From the cell containing the given text, extract its center point as (x, y) coordinate. 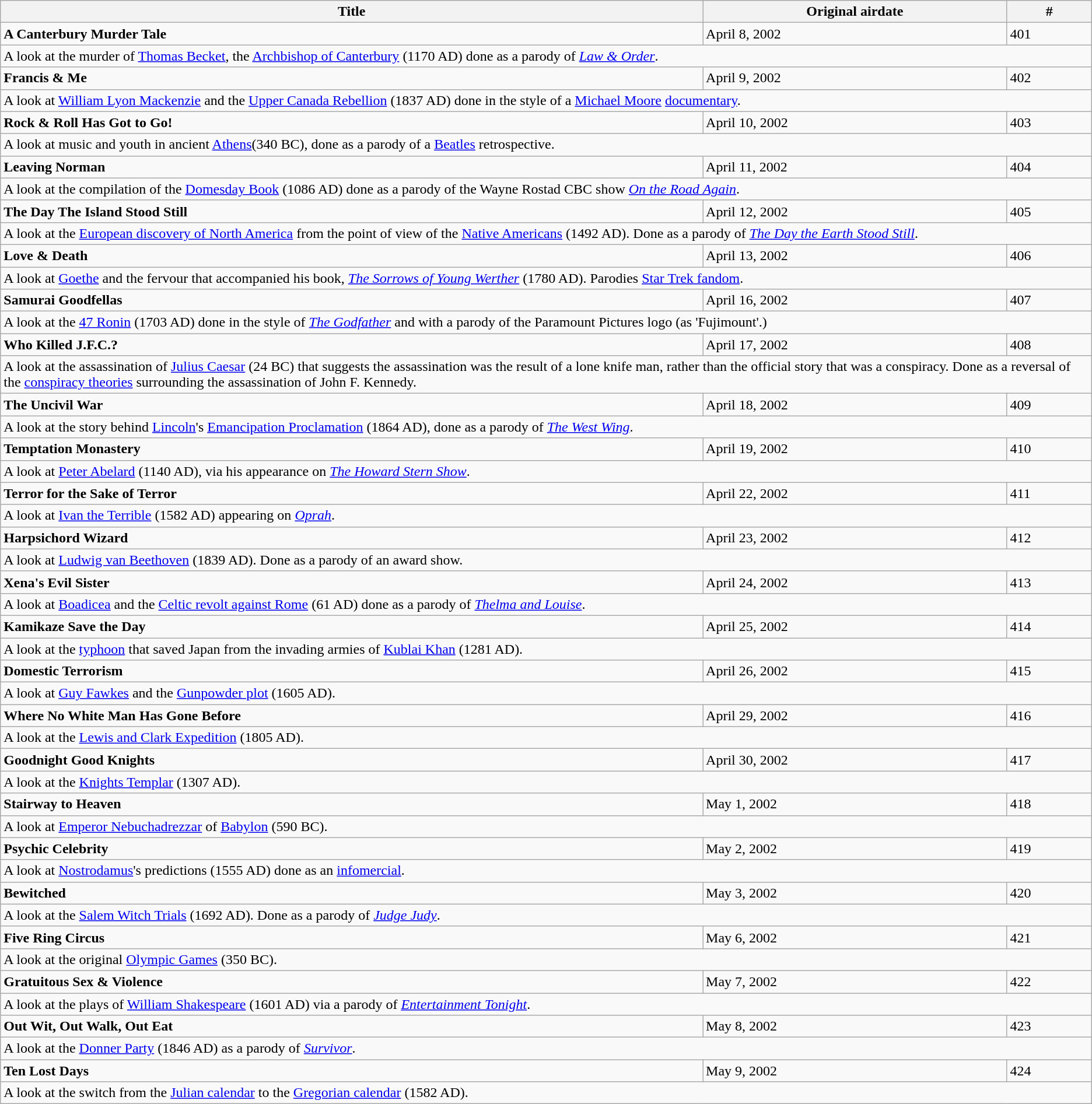
Xena's Evil Sister (352, 582)
April 16, 2002 (855, 300)
April 26, 2002 (855, 671)
Love & Death (352, 255)
419 (1049, 849)
April 17, 2002 (855, 345)
Who Killed J.F.C.? (352, 345)
A look at William Lyon Mackenzie and the Upper Canada Rebellion (1837 AD) done in the style of a Michael Moore documentary. (546, 100)
A look at Ludwig van Beethoven (1839 AD). Done as a parody of an award show. (546, 560)
401 (1049, 34)
420 (1049, 893)
A look at Guy Fawkes and the Gunpowder plot (1605 AD). (546, 693)
Title (352, 12)
413 (1049, 582)
April 8, 2002 (855, 34)
405 (1049, 211)
April 9, 2002 (855, 78)
April 25, 2002 (855, 626)
423 (1049, 1026)
406 (1049, 255)
The Day The Island Stood Still (352, 211)
A look at the Salem Witch Trials (1692 AD). Done as a parody of Judge Judy. (546, 915)
April 10, 2002 (855, 122)
414 (1049, 626)
A look at the switch from the Julian calendar to the Gregorian calendar (1582 AD). (546, 1093)
April 19, 2002 (855, 449)
410 (1049, 449)
April 22, 2002 (855, 493)
A look at the story behind Lincoln's Emancipation Proclamation (1864 AD), done as a parody of The West Wing. (546, 427)
May 9, 2002 (855, 1071)
407 (1049, 300)
Samurai Goodfellas (352, 300)
April 23, 2002 (855, 538)
Stairway to Heaven (352, 804)
Domestic Terrorism (352, 671)
Five Ring Circus (352, 937)
422 (1049, 982)
April 18, 2002 (855, 405)
Kamikaze Save the Day (352, 626)
April 29, 2002 (855, 716)
Rock & Roll Has Got to Go! (352, 122)
412 (1049, 538)
May 6, 2002 (855, 937)
403 (1049, 122)
416 (1049, 716)
415 (1049, 671)
Out Wit, Out Walk, Out Eat (352, 1026)
A look at music and youth in ancient Athens(340 BC), done as a parody of a Beatles retrospective. (546, 145)
402 (1049, 78)
A look at the Knights Templar (1307 AD). (546, 782)
A look at the compilation of the Domesday Book (1086 AD) done as a parody of the Wayne Rostad CBC show On the Road Again. (546, 189)
Leaving Norman (352, 167)
411 (1049, 493)
A look at the 47 Ronin (1703 AD) done in the style of The Godfather and with a parody of the Paramount Pictures logo (as 'Fujimount'.) (546, 323)
424 (1049, 1071)
Goodnight Good Knights (352, 760)
Where No White Man Has Gone Before (352, 716)
408 (1049, 345)
404 (1049, 167)
Original airdate (855, 12)
May 1, 2002 (855, 804)
417 (1049, 760)
April 11, 2002 (855, 167)
A look at Peter Abelard (1140 AD), via his appearance on The Howard Stern Show. (546, 471)
May 2, 2002 (855, 849)
A look at Nostrodamus's predictions (1555 AD) done as an infomercial. (546, 871)
Temptation Monastery (352, 449)
A look at the Lewis and Clark Expedition (1805 AD). (546, 738)
A look at Ivan the Terrible (1582 AD) appearing on Oprah. (546, 516)
A look at Boadicea and the Celtic revolt against Rome (61 AD) done as a parody of Thelma and Louise. (546, 604)
Ten Lost Days (352, 1071)
A look at the murder of Thomas Becket, the Archbishop of Canterbury (1170 AD) done as a parody of Law & Order. (546, 56)
April 24, 2002 (855, 582)
April 13, 2002 (855, 255)
A look at the plays of William Shakespeare (1601 AD) via a parody of Entertainment Tonight. (546, 1004)
A look at Goethe and the fervour that accompanied his book, The Sorrows of Young Werther (1780 AD). Parodies Star Trek fandom. (546, 278)
A Canterbury Murder Tale (352, 34)
Francis & Me (352, 78)
421 (1049, 937)
A look at the original Olympic Games (350 BC). (546, 959)
Gratuitous Sex & Violence (352, 982)
Terror for the Sake of Terror (352, 493)
April 30, 2002 (855, 760)
May 7, 2002 (855, 982)
May 3, 2002 (855, 893)
# (1049, 12)
May 8, 2002 (855, 1026)
Harpsichord Wizard (352, 538)
Psychic Celebrity (352, 849)
The Uncivil War (352, 405)
A look at Emperor Nebuchadrezzar of Babylon (590 BC). (546, 826)
409 (1049, 405)
418 (1049, 804)
Bewitched (352, 893)
A look at the Donner Party (1846 AD) as a parody of Survivor. (546, 1049)
A look at the typhoon that saved Japan from the invading armies of Kublai Khan (1281 AD). (546, 649)
April 12, 2002 (855, 211)
